Locate the cell with the specified text and output its [X, Y] center coordinate. 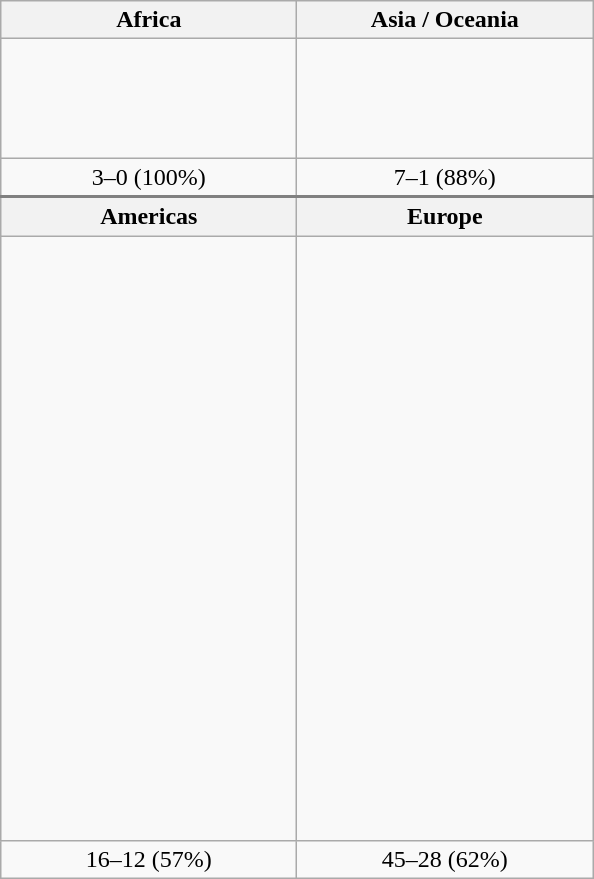
Europe [445, 216]
16–12 (57%) [149, 860]
45–28 (62%) [445, 860]
Americas [149, 216]
3–0 (100%) [149, 178]
Asia / Oceania [445, 20]
Africa [149, 20]
7–1 (88%) [445, 178]
